Locate the cell with the specified text and output its [x, y] center coordinate. 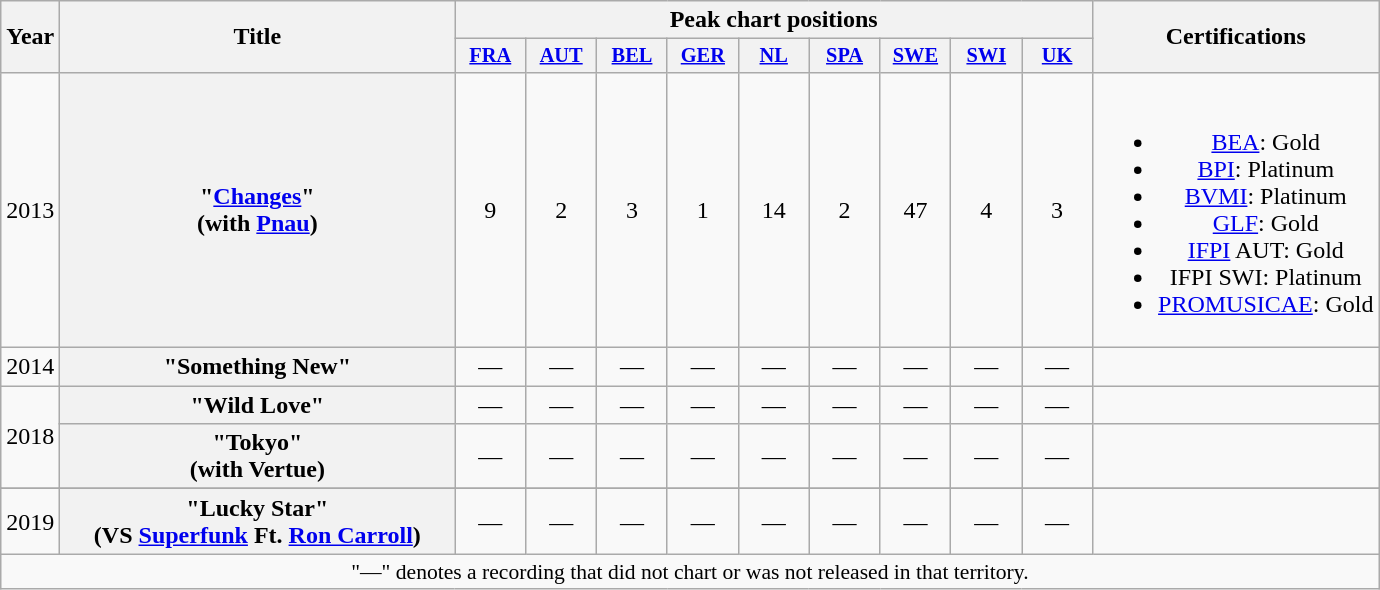
14 [774, 210]
"Tokyo"(with Vertue) [258, 456]
1 [702, 210]
"Lucky Star" (VS Superfunk Ft. Ron Carroll) [258, 522]
Certifications [1236, 37]
UK [1058, 56]
Peak chart positions [774, 20]
FRA [490, 56]
Title [258, 37]
SWE [916, 56]
"Changes" (with Pnau) [258, 210]
SWI [986, 56]
2013 [30, 210]
47 [916, 210]
9 [490, 210]
"Wild Love" [258, 405]
BEA: GoldBPI: PlatinumBVMI: PlatinumGLF: GoldIFPI AUT: GoldIFPI SWI: PlatinumPROMUSICAE: Gold [1236, 210]
Year [30, 37]
BEL [632, 56]
SPA [844, 56]
2018 [30, 438]
4 [986, 210]
2019 [30, 522]
AUT [562, 56]
NL [774, 56]
GER [702, 56]
"—" denotes a recording that did not chart or was not released in that territory. [690, 572]
2014 [30, 367]
"Something New" [258, 367]
